For the text-containing cell, return its midpoint in [x, y] coordinate format. 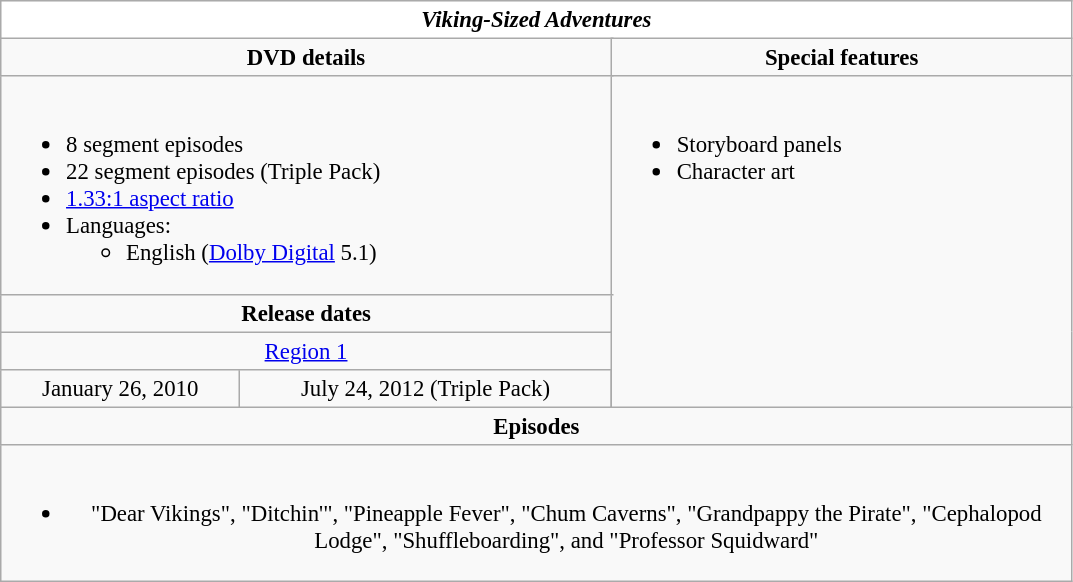
8 segment episodes22 segment episodes (Triple Pack)1.33:1 aspect ratioLanguages:English (Dolby Digital 5.1) [306, 185]
Episodes [536, 426]
January 26, 2010 [120, 388]
Release dates [306, 313]
July 24, 2012 (Triple Pack) [426, 388]
Region 1 [306, 351]
Storyboard panelsCharacter art [842, 242]
Viking-Sized Adventures [536, 20]
DVD details [306, 58]
Special features [842, 58]
